Provide the (X, Y) coordinate of the cell's center where the given text is located.  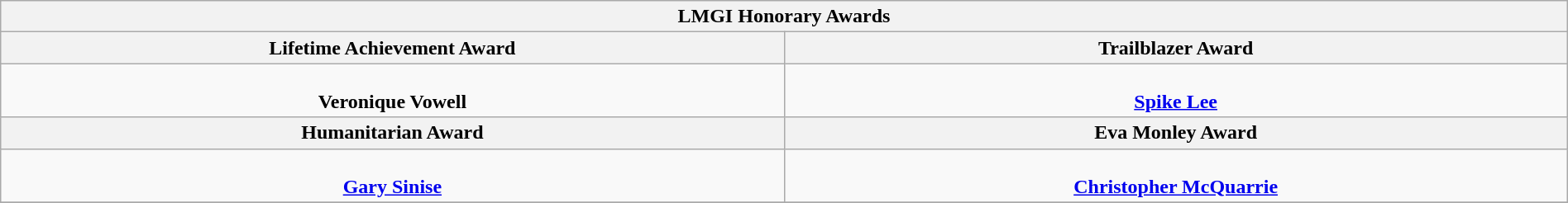
Humanitarian Award (392, 133)
Spike Lee (1176, 91)
Veronique Vowell (392, 91)
Gary Sinise (392, 175)
Trailblazer Award (1176, 48)
LMGI Honorary Awards (784, 17)
Eva Monley Award (1176, 133)
Christopher McQuarrie (1176, 175)
Lifetime Achievement Award (392, 48)
